Determine the (x, y) coordinate at the center of the cell enclosing the given text.  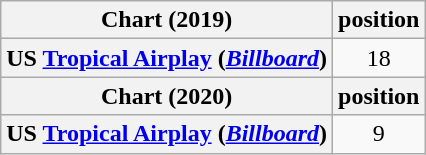
Chart (2019) (167, 20)
18 (379, 58)
9 (379, 134)
Chart (2020) (167, 96)
